Output the (x, y) coordinate of the center of the cell containing the given text.  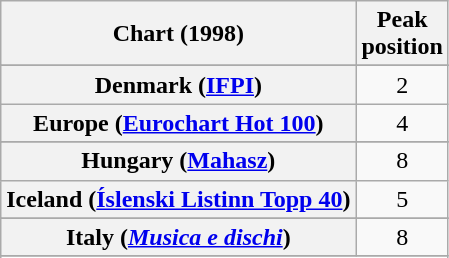
4 (402, 123)
Chart (1998) (178, 34)
Denmark (IFPI) (178, 85)
2 (402, 85)
Europe (Eurochart Hot 100) (178, 123)
Peakposition (402, 34)
Hungary (Mahasz) (178, 161)
5 (402, 199)
Italy (Musica e dischi) (178, 237)
Iceland (Íslenski Listinn Topp 40) (178, 199)
